Search for the cell housing the specified text and yield its (x, y) center coordinate. 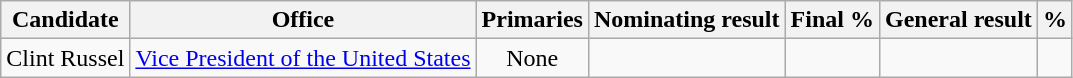
Vice President of the United States (303, 58)
Final % (832, 20)
Primaries (532, 20)
Nominating result (686, 20)
None (532, 58)
Clint Russel (66, 58)
% (1054, 20)
Candidate (66, 20)
General result (958, 20)
Office (303, 20)
